Capture the cell that displays the provided text and extract its [x, y] central coordinate. 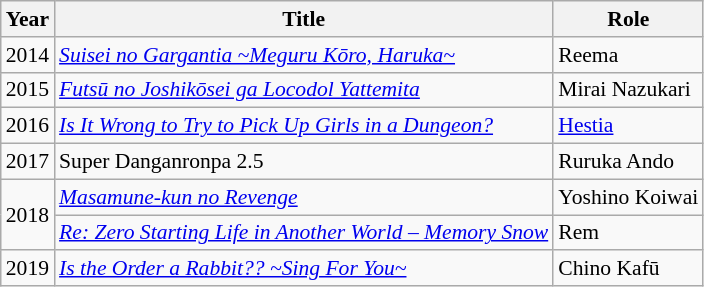
2014 [28, 55]
Is the Order a Rabbit?? ~Sing For You~ [304, 269]
Yoshino Koiwai [628, 197]
Mirai Nazukari [628, 90]
2018 [28, 214]
2019 [28, 269]
Hestia [628, 126]
Is It Wrong to Try to Pick Up Girls in a Dungeon? [304, 126]
2016 [28, 126]
Ruruka Ando [628, 162]
Suisei no Gargantia ~Meguru Kōro, Haruka~ [304, 55]
Rem [628, 233]
Role [628, 19]
Masamune-kun no Revenge [304, 197]
Super Danganronpa 2.5 [304, 162]
Year [28, 19]
Title [304, 19]
2017 [28, 162]
Futsū no Joshikōsei ga Locodol Yattemita [304, 90]
2015 [28, 90]
Chino Kafū [628, 269]
Re: Zero Starting Life in Another World – Memory Snow [304, 233]
Reema [628, 55]
